Detect which cell encompasses the target text, then output its (x, y) center coordinate. 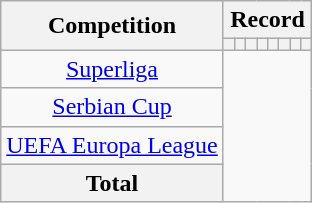
Serbian Cup (112, 107)
Competition (112, 26)
Total (112, 183)
Record (267, 20)
Superliga (112, 69)
UEFA Europa League (112, 145)
